Identify which cell holds the provided text, then report its [x, y] central coordinate. 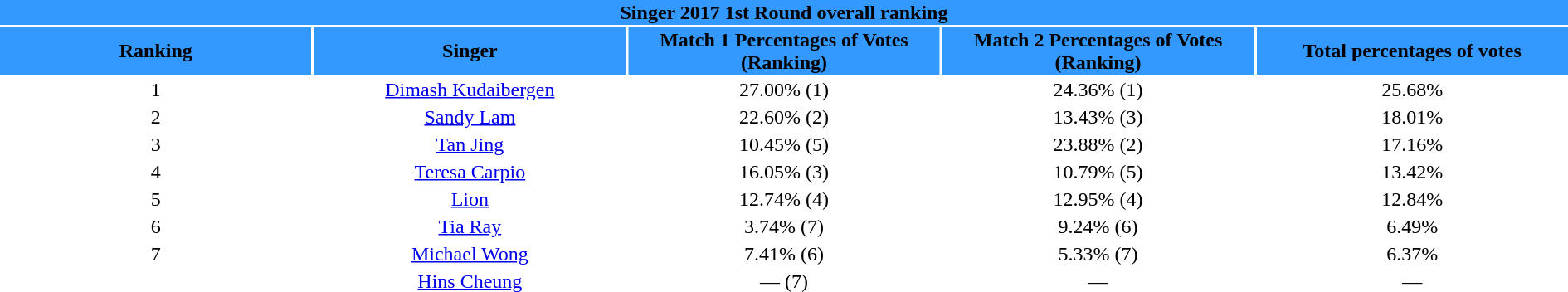
22.60% (2) [784, 117]
25.68% [1412, 90]
13.43% (3) [1098, 117]
10.79% (5) [1098, 172]
3.74% (7) [784, 226]
9.24% (6) [1098, 226]
Singer [470, 51]
6.37% [1412, 254]
Ranking [156, 51]
5.33% (7) [1098, 254]
24.36% (1) [1098, 90]
6.49% [1412, 226]
7 [156, 254]
Match 2 Percentages of Votes (Ranking) [1098, 51]
1 [156, 90]
Tan Jing [470, 144]
10.45% (5) [784, 144]
7.41% (6) [784, 254]
Singer 2017 1st Round overall ranking [784, 12]
5 [156, 199]
18.01% [1412, 117]
16.05% (3) [784, 172]
4 [156, 172]
Match 1 Percentages of Votes (Ranking) [784, 51]
12.95% (4) [1098, 199]
Tia Ray [470, 226]
23.88% (2) [1098, 144]
3 [156, 144]
12.74% (4) [784, 199]
2 [156, 117]
Total percentages of votes [1412, 51]
12.84% [1412, 199]
Teresa Carpio [470, 172]
Dimash Kudaibergen [470, 90]
Sandy Lam [470, 117]
6 [156, 226]
13.42% [1412, 172]
17.16% [1412, 144]
Michael Wong [470, 254]
Lion [470, 199]
27.00% (1) [784, 90]
